Scan for the cell matching the given text and deliver its (x, y) coordinate at center. 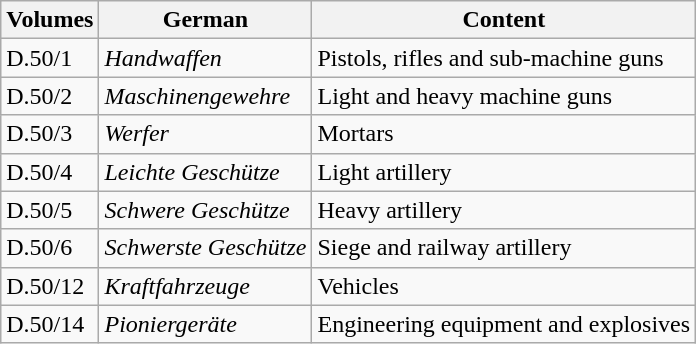
D.50/4 (50, 172)
D.50/12 (50, 286)
Schwerste Geschütze (206, 248)
Siege and railway artillery (504, 248)
Pistols, rifles and sub-machine guns (504, 58)
D.50/6 (50, 248)
D.50/5 (50, 210)
Maschinengewehre (206, 96)
D.50/1 (50, 58)
Pioniergeräte (206, 324)
D.50/14 (50, 324)
Leichte Geschütze (206, 172)
D.50/2 (50, 96)
Light artillery (504, 172)
Light and heavy machine guns (504, 96)
Content (504, 20)
Handwaffen (206, 58)
Kraftfahrzeuge (206, 286)
Heavy artillery (504, 210)
Mortars (504, 134)
German (206, 20)
Engineering equipment and explosives (504, 324)
D.50/3 (50, 134)
Werfer (206, 134)
Schwere Geschütze (206, 210)
Vehicles (504, 286)
Volumes (50, 20)
